Search for the cell housing the specified text and yield its [x, y] center coordinate. 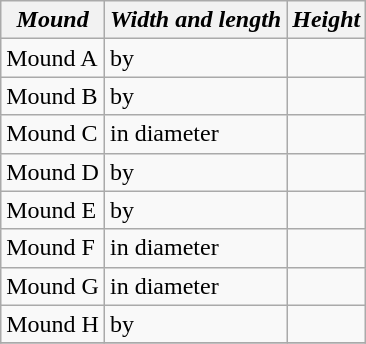
Mound [53, 20]
Mound D [53, 172]
Mound G [53, 286]
Mound B [53, 96]
Mound H [53, 324]
Mound E [53, 210]
Mound F [53, 248]
Mound A [53, 58]
Width and length [195, 20]
Height [326, 20]
Mound C [53, 134]
